Scan for the cell matching the given text and deliver its (X, Y) coordinate at center. 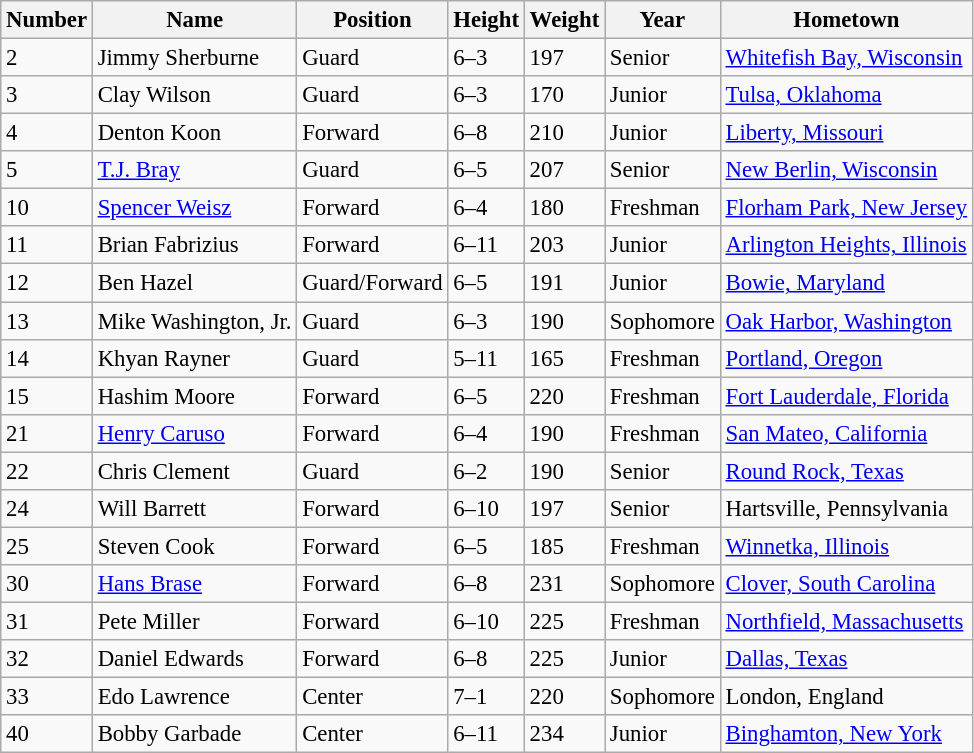
San Mateo, California (846, 433)
210 (564, 133)
Fort Lauderdale, Florida (846, 396)
Hashim Moore (194, 396)
Hartsville, Pennsylvania (846, 509)
London, England (846, 697)
191 (564, 283)
Denton Koon (194, 133)
6–2 (486, 471)
Steven Cook (194, 546)
33 (47, 697)
Spencer Weisz (194, 208)
Jimmy Sherburne (194, 58)
Height (486, 20)
Number (47, 20)
Ben Hazel (194, 283)
Binghamton, New York (846, 734)
3 (47, 95)
Position (372, 20)
Year (663, 20)
4 (47, 133)
165 (564, 358)
40 (47, 734)
Khyan Rayner (194, 358)
170 (564, 95)
10 (47, 208)
231 (564, 584)
234 (564, 734)
207 (564, 170)
Brian Fabrizius (194, 245)
14 (47, 358)
25 (47, 546)
Mike Washington, Jr. (194, 321)
21 (47, 433)
Whitefish Bay, Wisconsin (846, 58)
Daniel Edwards (194, 659)
Name (194, 20)
Florham Park, New Jersey (846, 208)
Northfield, Massachusetts (846, 621)
5 (47, 170)
Bobby Garbade (194, 734)
Henry Caruso (194, 433)
Tulsa, Oklahoma (846, 95)
Clover, South Carolina (846, 584)
Guard/Forward (372, 283)
Dallas, Texas (846, 659)
32 (47, 659)
13 (47, 321)
Liberty, Missouri (846, 133)
7–1 (486, 697)
Hometown (846, 20)
Edo Lawrence (194, 697)
Oak Harbor, Washington (846, 321)
203 (564, 245)
Bowie, Maryland (846, 283)
Arlington Heights, Illinois (846, 245)
Portland, Oregon (846, 358)
Clay Wilson (194, 95)
Hans Brase (194, 584)
Weight (564, 20)
24 (47, 509)
T.J. Bray (194, 170)
11 (47, 245)
15 (47, 396)
Round Rock, Texas (846, 471)
180 (564, 208)
31 (47, 621)
2 (47, 58)
Chris Clement (194, 471)
Will Barrett (194, 509)
12 (47, 283)
185 (564, 546)
30 (47, 584)
Winnetka, Illinois (846, 546)
22 (47, 471)
New Berlin, Wisconsin (846, 170)
Pete Miller (194, 621)
5–11 (486, 358)
